Return the [X, Y] coordinate for the center point of the cell that contains the specified text.  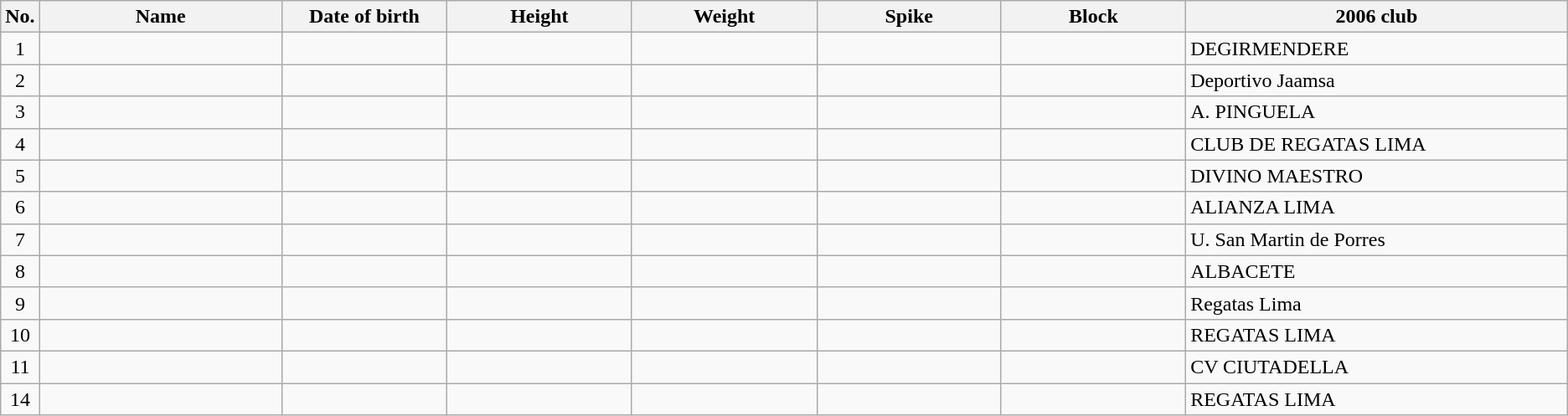
4 [20, 144]
9 [20, 303]
Date of birth [364, 17]
2 [20, 80]
U. San Martin de Porres [1377, 239]
Regatas Lima [1377, 303]
Height [539, 17]
ALBACETE [1377, 271]
Block [1093, 17]
Weight [724, 17]
A. PINGUELA [1377, 112]
No. [20, 17]
6 [20, 208]
3 [20, 112]
1 [20, 49]
DIVINO MAESTRO [1377, 176]
Spike [909, 17]
10 [20, 335]
7 [20, 239]
8 [20, 271]
Name [161, 17]
CV CIUTADELLA [1377, 367]
14 [20, 399]
CLUB DE REGATAS LIMA [1377, 144]
2006 club [1377, 17]
DEGIRMENDERE [1377, 49]
5 [20, 176]
11 [20, 367]
ALIANZA LIMA [1377, 208]
Deportivo Jaamsa [1377, 80]
